Detect which cell encompasses the target text, then output its (x, y) center coordinate. 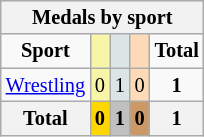
Medals by sport (102, 17)
Wrestling (46, 85)
Sport (46, 51)
